Detect which cell encompasses the target text, then output its (x, y) center coordinate. 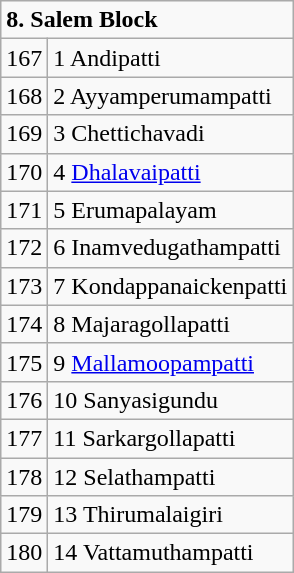
1 Andipatti (170, 58)
174 (24, 324)
9 Mallamoopampatti (170, 362)
10 Sanyasigundu (170, 400)
7 Kondappanaickenpatti (170, 286)
4 Dhalavaipatti (170, 172)
175 (24, 362)
2 Ayyamperumampatti (170, 96)
167 (24, 58)
14 Vattamuthampatti (170, 553)
178 (24, 477)
8. Salem Block (147, 20)
179 (24, 515)
12 Selathampatti (170, 477)
177 (24, 438)
6 Inamvedugathampatti (170, 248)
13 Thirumalaigiri (170, 515)
171 (24, 210)
173 (24, 286)
168 (24, 96)
11 Sarkargollapatti (170, 438)
170 (24, 172)
172 (24, 248)
3 Chettichavadi (170, 134)
8 Majaragollapatti (170, 324)
180 (24, 553)
169 (24, 134)
176 (24, 400)
5 Erumapalayam (170, 210)
